Determine the [X, Y] coordinate at the center of the cell enclosing the given text.  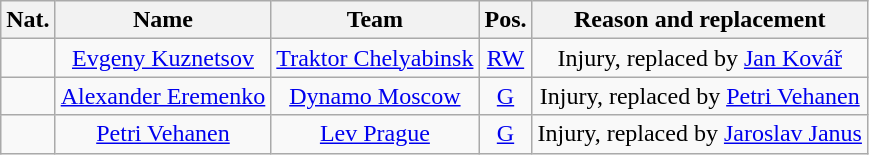
Evgeny Kuznetsov [163, 58]
Injury, replaced by Jaroslav Janus [700, 134]
Petri Vehanen [163, 134]
Alexander Eremenko [163, 96]
Reason and replacement [700, 20]
Injury, replaced by Petri Vehanen [700, 96]
Nat. [28, 20]
RW [506, 58]
Name [163, 20]
Pos. [506, 20]
Dynamo Moscow [375, 96]
Lev Prague [375, 134]
Team [375, 20]
Injury, replaced by Jan Kovář [700, 58]
Traktor Chelyabinsk [375, 58]
